Return the (x, y) coordinate for the center point of the cell that contains the specified text.  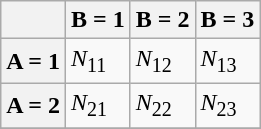
A = 2 (34, 105)
N12 (162, 61)
B = 1 (98, 20)
N11 (98, 61)
N23 (228, 105)
A = 1 (34, 61)
N13 (228, 61)
N22 (162, 105)
B = 3 (228, 20)
B = 2 (162, 20)
N21 (98, 105)
